Locate the cell with the specified text and output its [x, y] center coordinate. 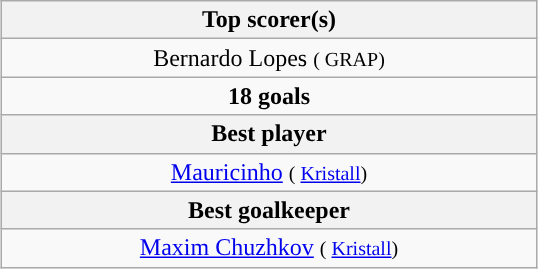
Mauricinho ( Kristall) [269, 172]
Top scorer(s) [269, 20]
Maxim Chuzhkov ( Kristall) [269, 248]
Best goalkeeper [269, 210]
Best player [269, 134]
Bernardo Lopes ( GRAP) [269, 58]
18 goals [269, 96]
